Provide the (X, Y) coordinate of the cell's center where the given text is located.  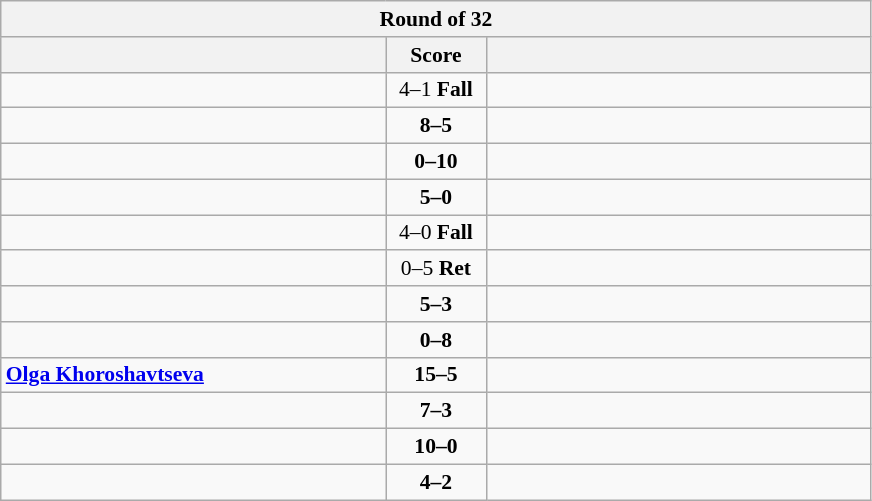
15–5 (436, 375)
Olga Khoroshavtseva (194, 375)
4–1 Fall (436, 90)
Round of 32 (436, 19)
5–3 (436, 304)
4–2 (436, 482)
8–5 (436, 126)
4–0 Fall (436, 233)
0–8 (436, 340)
0–10 (436, 162)
7–3 (436, 411)
Score (436, 55)
0–5 Ret (436, 269)
10–0 (436, 447)
5–0 (436, 197)
